From the cell containing the given text, extract its center point as [X, Y] coordinate. 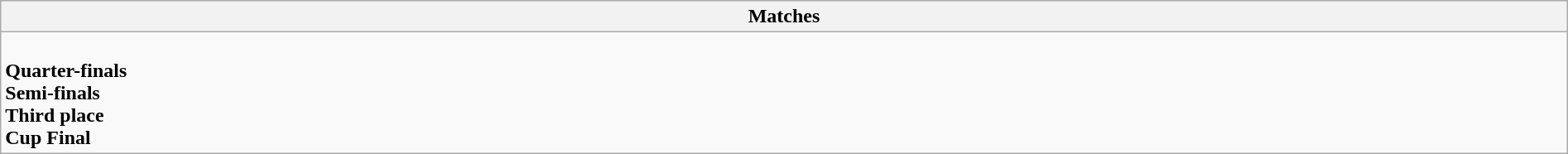
Matches [784, 17]
Quarter-finals Semi-finals Third place Cup Final [784, 93]
